Capture the cell that displays the provided text and extract its [x, y] central coordinate. 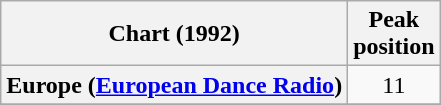
Peakposition [394, 34]
Europe (European Dance Radio) [174, 85]
11 [394, 85]
Chart (1992) [174, 34]
